Output the [x, y] coordinate of the center of the cell containing the given text.  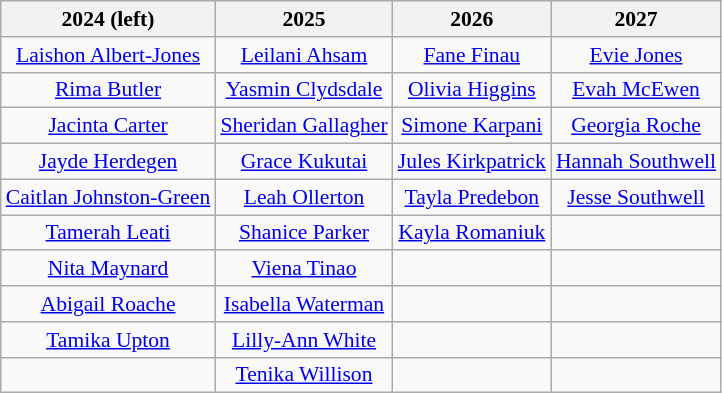
Jesse Southwell [636, 197]
Rima Butler [108, 90]
2025 [304, 19]
Jayde Herdegen [108, 162]
Tamerah Leati [108, 233]
Isabella Waterman [304, 304]
Tenika Willison [304, 375]
Grace Kukutai [304, 162]
Evie Jones [636, 55]
Caitlan Johnston-Green [108, 197]
Abigail Roache [108, 304]
Sheridan Gallagher [304, 126]
Yasmin Clydsdale [304, 90]
Nita Maynard [108, 269]
Jules Kirkpatrick [472, 162]
2024 (left) [108, 19]
Georgia Roche [636, 126]
Kayla Romaniuk [472, 233]
2026 [472, 19]
Tayla Predebon [472, 197]
Leah Ollerton [304, 197]
Shanice Parker [304, 233]
Jacinta Carter [108, 126]
Evah McEwen [636, 90]
2027 [636, 19]
Lilly-Ann White [304, 340]
Leilani Ahsam [304, 55]
Viena Tinao [304, 269]
Simone Karpani [472, 126]
Tamika Upton [108, 340]
Hannah Southwell [636, 162]
Fane Finau [472, 55]
Olivia Higgins [472, 90]
Laishon Albert-Jones [108, 55]
